Output the [X, Y] coordinate of the center of the cell containing the given text.  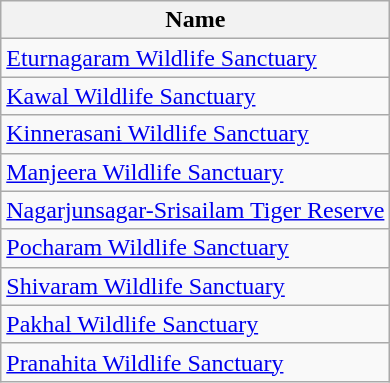
Kinnerasani Wildlife Sanctuary [196, 134]
Shivaram Wildlife Sanctuary [196, 286]
Pranahita Wildlife Sanctuary [196, 362]
Manjeera Wildlife Sanctuary [196, 172]
Kawal Wildlife Sanctuary [196, 96]
Name [196, 20]
Pocharam Wildlife Sanctuary [196, 248]
Nagarjunsagar-Srisailam Tiger Reserve [196, 210]
Pakhal Wildlife Sanctuary [196, 324]
Eturnagaram Wildlife Sanctuary [196, 58]
